Return (X, Y) of the center of cell containing provided text 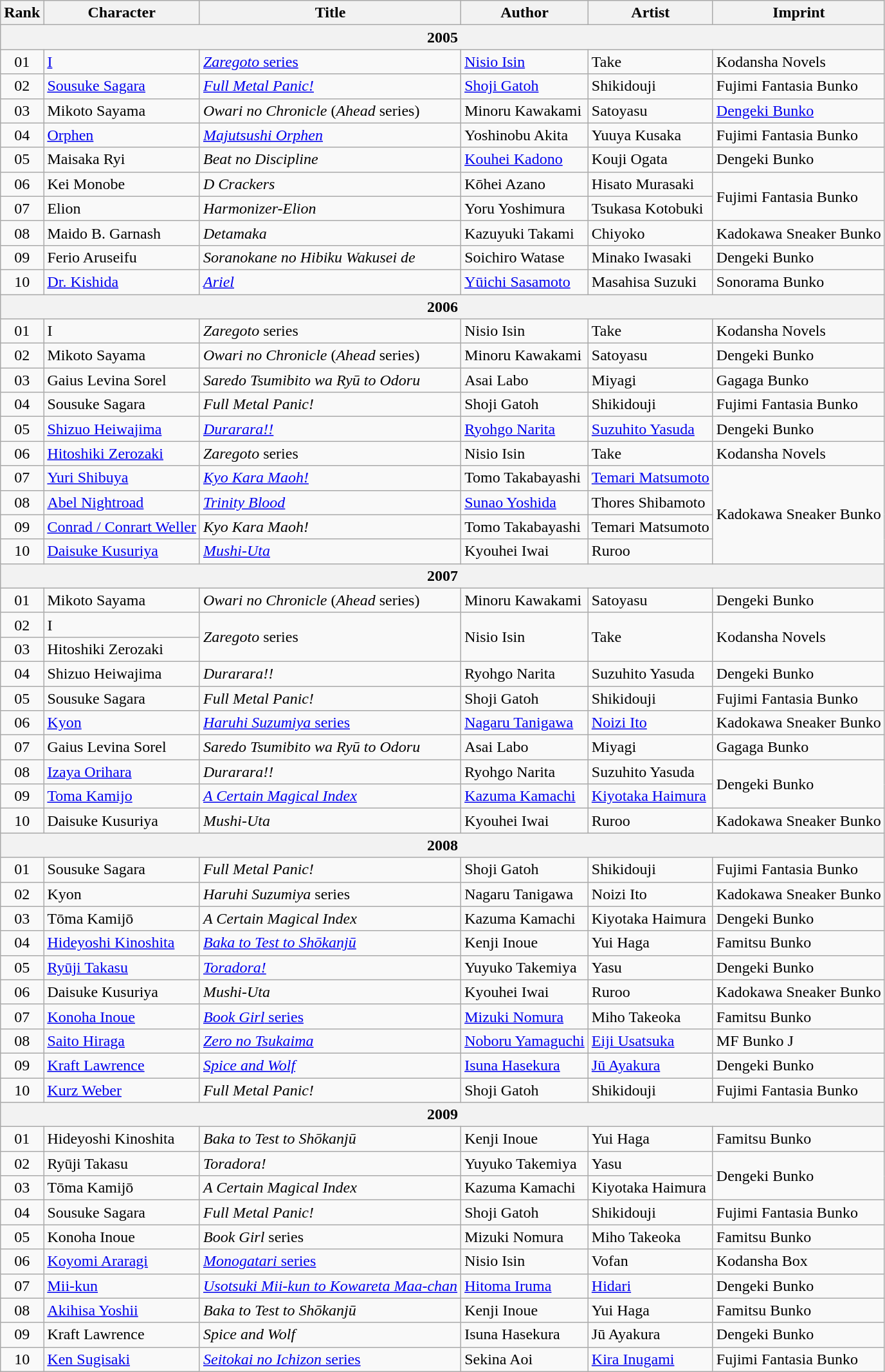
Noboru Yamaguchi (525, 1041)
Ariel (330, 282)
2008 (442, 845)
Mii-kun (122, 1286)
Kouhei Kadono (525, 160)
Imprint (799, 13)
2009 (442, 1115)
Kōhei Azano (525, 184)
Sekina Aoi (525, 1359)
2005 (442, 37)
Usotsuki Mii-kun to Kowareta Maa-chan (330, 1286)
Toma Kamijo (122, 796)
Sunao Yoshida (525, 502)
Soichiro Watase (525, 257)
Hisato Murasaki (650, 184)
Monogatari series (330, 1261)
Maisaka Ryi (122, 160)
Akihisa Yoshii (122, 1310)
Conrad / Conrart Weller (122, 527)
Character (122, 13)
Saito Hiraga (122, 1041)
Artist (650, 13)
Maido B. Garnash (122, 233)
Abel Nightroad (122, 502)
Orphen (122, 135)
Beat no Discipline (330, 160)
Izaya Orihara (122, 772)
Harmonizer-Elion (330, 208)
Dr. Kishida (122, 282)
Ferio Aruseifu (122, 257)
Yuri Shibuya (122, 478)
Kouji Ogata (650, 160)
2007 (442, 576)
Yūichi Sasamoto (525, 282)
Zero no Tsukaima (330, 1041)
Thores Shibamoto (650, 502)
Seitokai no Ichizon series (330, 1359)
Yoru Yoshimura (525, 208)
Soranokane no Hibiku Wakusei de (330, 257)
Trinity Blood (330, 502)
Hitoma Iruma (525, 1286)
D Crackers (330, 184)
Kira Inugami (650, 1359)
Masahisa Suzuki (650, 282)
Koyomi Araragi (122, 1261)
Chiyoko (650, 233)
Rank (22, 13)
Kodansha Box (799, 1261)
Title (330, 13)
MF Bunko J (799, 1041)
Elion (122, 208)
Majutsushi Orphen (330, 135)
Kazuyuki Takami (525, 233)
Vofan (650, 1261)
Yuuya Kusaka (650, 135)
Yoshinobu Akita (525, 135)
Tsukasa Kotobuki (650, 208)
Author (525, 13)
Sonorama Bunko (799, 282)
Ken Sugisaki (122, 1359)
Kurz Weber (122, 1090)
2006 (442, 307)
Minako Iwasaki (650, 257)
Kei Monobe (122, 184)
Hidari (650, 1286)
Eiji Usatsuka (650, 1041)
Detamaka (330, 233)
